Output the (X, Y) coordinate of the center of the cell containing the given text.  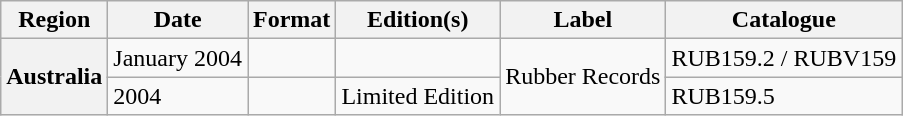
Rubber Records (583, 77)
Limited Edition (418, 96)
Region (54, 20)
January 2004 (178, 58)
Australia (54, 77)
2004 (178, 96)
Format (292, 20)
Catalogue (784, 20)
RUB159.5 (784, 96)
RUB159.2 / RUBV159 (784, 58)
Edition(s) (418, 20)
Label (583, 20)
Date (178, 20)
